From the cell containing the given text, extract its center point as [X, Y] coordinate. 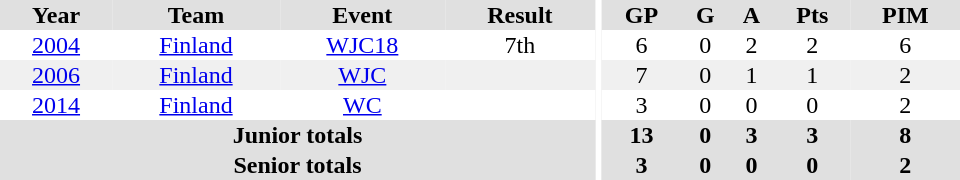
Event [362, 15]
GP [642, 15]
G [705, 15]
WC [362, 105]
Team [196, 15]
Senior totals [298, 165]
7th [520, 45]
13 [642, 135]
Year [56, 15]
2004 [56, 45]
WJC18 [362, 45]
7 [642, 75]
WJC [362, 75]
Junior totals [298, 135]
8 [906, 135]
Result [520, 15]
2006 [56, 75]
A [752, 15]
PIM [906, 15]
2014 [56, 105]
Pts [812, 15]
